Provide the [X, Y] coordinate of the cell's center where the given text is located.  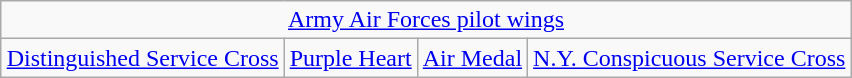
N.Y. Conspicuous Service Cross [690, 58]
Army Air Forces pilot wings [426, 20]
Distinguished Service Cross [142, 58]
Purple Heart [350, 58]
Air Medal [472, 58]
